Determine the (x, y) coordinate at the center of the cell enclosing the given text.  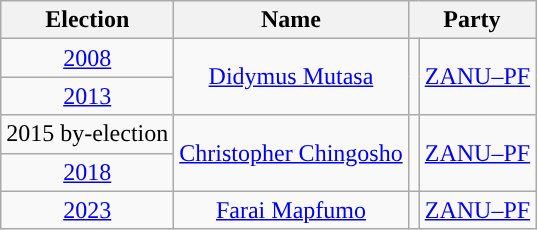
Farai Mapfumo (291, 210)
2013 (88, 96)
Christopher Chingosho (291, 153)
Name (291, 20)
2018 (88, 172)
Election (88, 20)
2015 by-election (88, 134)
2023 (88, 210)
Didymus Mutasa (291, 77)
2008 (88, 58)
Party (472, 20)
